Search for the cell housing the specified text and yield its (X, Y) center coordinate. 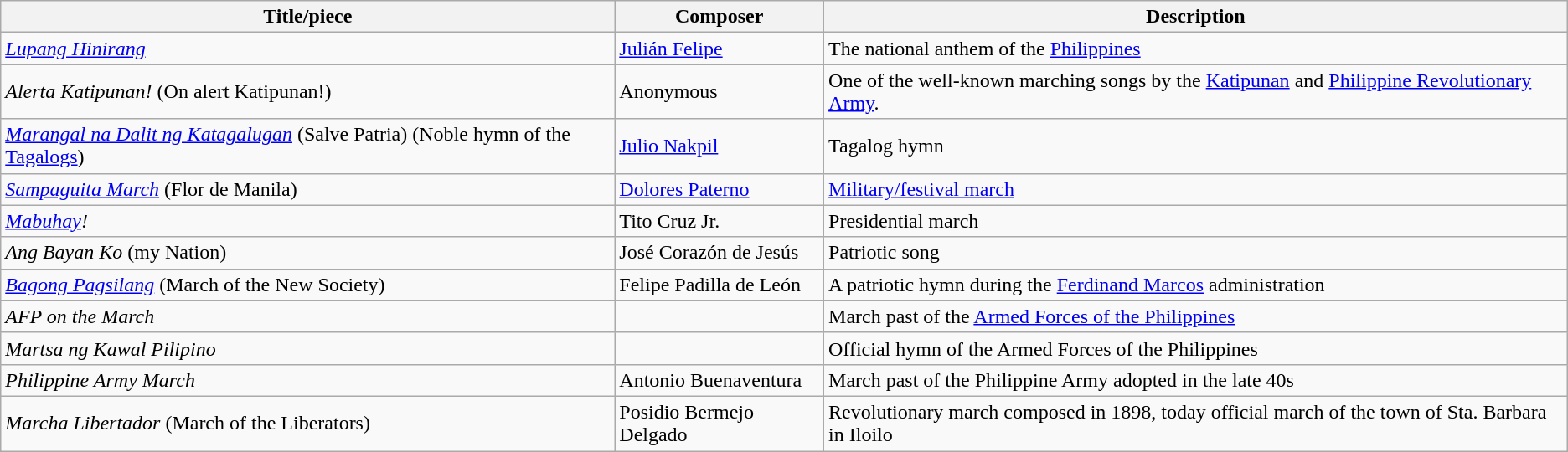
Posidio Bermejo Delgado (720, 424)
One of the well-known marching songs by the Katipunan and Philippine Revolutionary Army. (1196, 92)
AFP on the March (308, 316)
Antonio Buenaventura (720, 380)
Marangal na Dalit ng Katagalugan (Salve Patria) (Noble hymn of the Tagalogs) (308, 146)
Julio Nakpil (720, 146)
Ang Bayan Ko (my Nation) (308, 253)
Military/festival march (1196, 189)
Marcha Libertador (March of the Liberators) (308, 424)
Revolutionary march composed in 1898, today official march of the town of Sta. Barbara in Iloilo (1196, 424)
The national anthem of the Philippines (1196, 49)
Description (1196, 17)
Presidential march (1196, 221)
Philippine Army March (308, 380)
A patriotic hymn during the Ferdinand Marcos administration (1196, 285)
Composer (720, 17)
Dolores Paterno (720, 189)
Alerta Katipunan! (On alert Katipunan!) (308, 92)
Tito Cruz Jr. (720, 221)
March past of the Armed Forces of the Philippines (1196, 316)
Patriotic song (1196, 253)
March past of the Philippine Army adopted in the late 40s (1196, 380)
Felipe Padilla de León (720, 285)
Anonymous (720, 92)
Bagong Pagsilang (March of the New Society) (308, 285)
Title/piece (308, 17)
Sampaguita March (Flor de Manila) (308, 189)
José Corazón de Jesús (720, 253)
Tagalog hymn (1196, 146)
Martsa ng Kawal Pilipino (308, 348)
Julián Felipe (720, 49)
Lupang Hinirang (308, 49)
Mabuhay! (308, 221)
Official hymn of the Armed Forces of the Philippines (1196, 348)
